Pinpoint the cell where the given text exists, returning its (X, Y) midpoint coordinate. 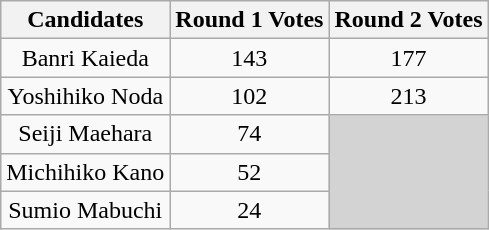
213 (408, 96)
Round 2 Votes (408, 20)
Round 1 Votes (250, 20)
Banri Kaieda (86, 58)
74 (250, 134)
177 (408, 58)
24 (250, 210)
52 (250, 172)
Yoshihiko Noda (86, 96)
Sumio Mabuchi (86, 210)
Michihiko Kano (86, 172)
Seiji Maehara (86, 134)
102 (250, 96)
143 (250, 58)
Candidates (86, 20)
